Detect which cell encompasses the target text, then output its [X, Y] center coordinate. 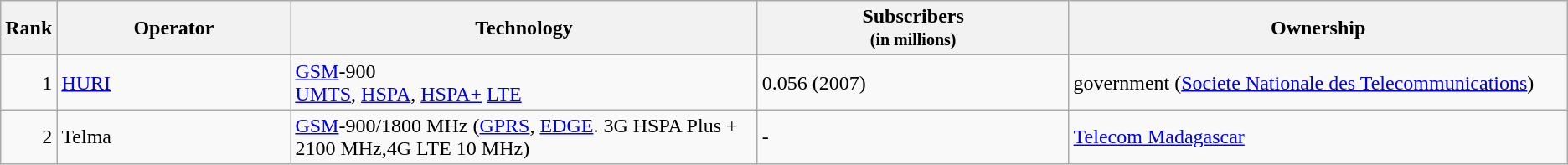
0.056 (2007) [913, 82]
- [913, 137]
Operator [174, 28]
HURI [174, 82]
1 [28, 82]
GSM-900/1800 MHz (GPRS, EDGE. 3G HSPA Plus + 2100 MHz,4G LTE 10 MHz) [524, 137]
Technology [524, 28]
Telma [174, 137]
Subscribers(in millions) [913, 28]
Telecom Madagascar [1318, 137]
Ownership [1318, 28]
GSM-900UMTS, HSPA, HSPA+ LTE [524, 82]
2 [28, 137]
government (Societe Nationale des Telecommunications) [1318, 82]
Rank [28, 28]
